Extract the [x, y] coordinate from the center of the cell holding the provided text.  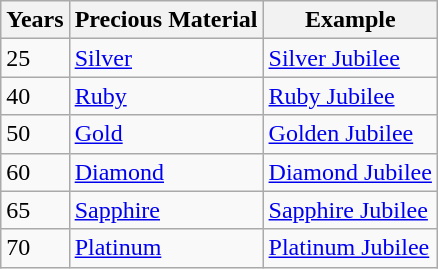
Diamond Jubilee [350, 172]
Diamond [166, 172]
50 [35, 134]
Years [35, 20]
Golden Jubilee [350, 134]
25 [35, 58]
Gold [166, 134]
Sapphire [166, 210]
Platinum [166, 248]
Silver Jubilee [350, 58]
Example [350, 20]
Silver [166, 58]
70 [35, 248]
60 [35, 172]
Precious Material [166, 20]
40 [35, 96]
Ruby [166, 96]
Platinum Jubilee [350, 248]
Ruby Jubilee [350, 96]
Sapphire Jubilee [350, 210]
65 [35, 210]
